For the text-containing cell, return its midpoint in (X, Y) coordinate format. 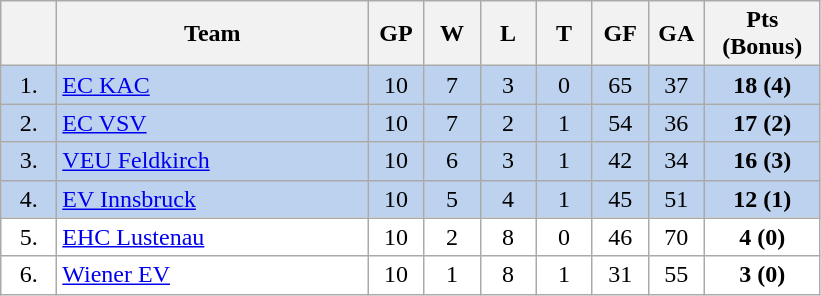
37 (676, 85)
18 (4) (762, 85)
Team (212, 34)
36 (676, 123)
5. (29, 237)
4 (0) (762, 237)
Pts (Bonus) (762, 34)
46 (620, 237)
GA (676, 34)
EC VSV (212, 123)
3. (29, 161)
45 (620, 199)
EC KAC (212, 85)
65 (620, 85)
T (564, 34)
42 (620, 161)
2. (29, 123)
6. (29, 275)
EV Innsbruck (212, 199)
12 (1) (762, 199)
VEU Feldkirch (212, 161)
3 (0) (762, 275)
55 (676, 275)
31 (620, 275)
70 (676, 237)
W (452, 34)
5 (452, 199)
4. (29, 199)
Wiener EV (212, 275)
GP (396, 34)
54 (620, 123)
34 (676, 161)
4 (508, 199)
51 (676, 199)
EHC Lustenau (212, 237)
16 (3) (762, 161)
6 (452, 161)
17 (2) (762, 123)
L (508, 34)
GF (620, 34)
1. (29, 85)
